Determine the [x, y] coordinate at the center of the cell enclosing the given text.  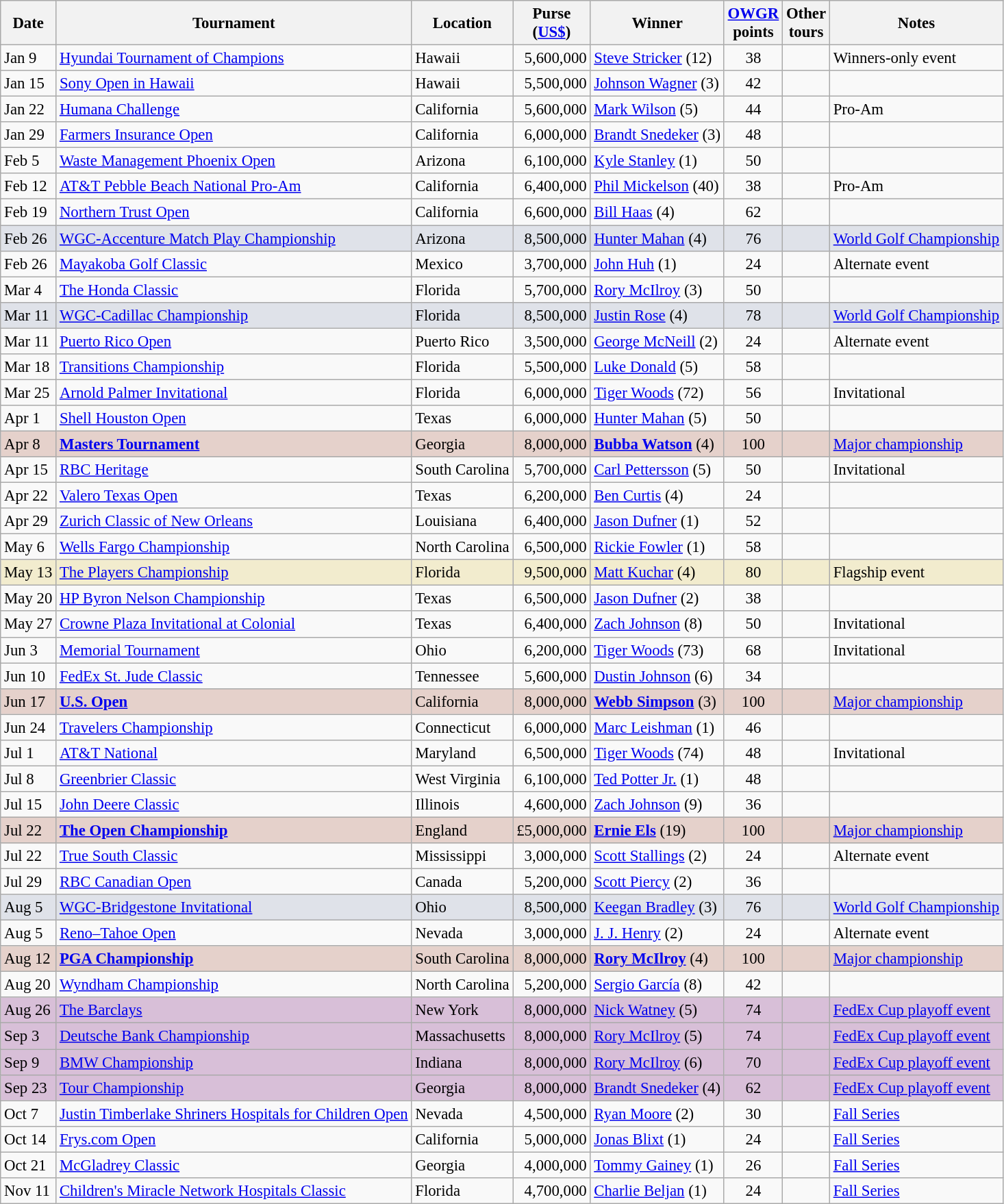
Feb 5 [29, 161]
Hyundai Tournament of Champions [234, 58]
Deutsche Bank Championship [234, 1036]
Illinois [462, 805]
Apr 29 [29, 521]
78 [753, 315]
New York [462, 1010]
George McNeill (2) [657, 341]
£5,000,000 [552, 830]
Reno–Tahoe Open [234, 933]
Winners-only event [916, 58]
Tour Championship [234, 1088]
Travelers Championship [234, 727]
PGA Championship [234, 959]
Jul 15 [29, 805]
May 6 [29, 547]
WGC-Cadillac Championship [234, 315]
Jun 3 [29, 650]
Justin Timberlake Shriners Hospitals for Children Open [234, 1114]
England [462, 830]
Rickie Fowler (1) [657, 547]
John Huh (1) [657, 264]
Massachusetts [462, 1036]
Hunter Mahan (5) [657, 418]
May 27 [29, 625]
Rory McIlroy (3) [657, 290]
Wyndham Championship [234, 985]
Rory McIlroy (4) [657, 959]
Jun 24 [29, 727]
Arnold Palmer Invitational [234, 392]
Jan 29 [29, 135]
34 [753, 676]
Frys.com Open [234, 1139]
52 [753, 521]
Zurich Classic of New Orleans [234, 521]
Masters Tournament [234, 444]
Jason Dufner (1) [657, 521]
Tournament [234, 23]
Marc Leishman (1) [657, 727]
Matt Kuchar (4) [657, 573]
Sergio García (8) [657, 985]
West Virginia [462, 779]
Aug 26 [29, 1010]
4,000,000 [552, 1165]
Charlie Beljan (1) [657, 1191]
Nick Watney (5) [657, 1010]
Mark Wilson (5) [657, 110]
Jonas Blixt (1) [657, 1139]
RBC Canadian Open [234, 882]
WGC-Accenture Match Play Championship [234, 238]
Maryland [462, 753]
Apr 8 [29, 444]
Tommy Gainey (1) [657, 1165]
The Players Championship [234, 573]
Farmers Insurance Open [234, 135]
Purse(US$) [552, 23]
Bill Haas (4) [657, 212]
Winner [657, 23]
Mar 18 [29, 367]
Ryan Moore (2) [657, 1114]
Apr 22 [29, 496]
Webb Simpson (3) [657, 701]
Mar 25 [29, 392]
AT&T National [234, 753]
26 [753, 1165]
Oct 21 [29, 1165]
Rory McIlroy (5) [657, 1036]
Zach Johnson (8) [657, 625]
Luke Donald (5) [657, 367]
6,600,000 [552, 212]
Canada [462, 882]
Notes [916, 23]
Mexico [462, 264]
Sony Open in Hawaii [234, 84]
Oct 14 [29, 1139]
Mar 4 [29, 290]
John Deere Classic [234, 805]
Jan 15 [29, 84]
Hunter Mahan (4) [657, 238]
Mayakoba Golf Classic [234, 264]
4,700,000 [552, 1191]
Memorial Tournament [234, 650]
Feb 12 [29, 187]
4,600,000 [552, 805]
May 13 [29, 573]
Steve Stricker (12) [657, 58]
4,500,000 [552, 1114]
Ted Potter Jr. (1) [657, 779]
Dustin Johnson (6) [657, 676]
Aug 20 [29, 985]
Jan 22 [29, 110]
5,000,000 [552, 1139]
Puerto Rico Open [234, 341]
Valero Texas Open [234, 496]
Othertours [807, 23]
Phil Mickelson (40) [657, 187]
Children's Miracle Network Hospitals Classic [234, 1191]
Nov 11 [29, 1191]
Date [29, 23]
True South Classic [234, 856]
Feb 19 [29, 212]
Rory McIlroy (6) [657, 1062]
RBC Heritage [234, 470]
WGC-Bridgestone Invitational [234, 907]
Keegan Bradley (3) [657, 907]
Apr 1 [29, 418]
The Honda Classic [234, 290]
70 [753, 1062]
3,500,000 [552, 341]
Justin Rose (4) [657, 315]
Tiger Woods (72) [657, 392]
Greenbrier Classic [234, 779]
J. J. Henry (2) [657, 933]
The Open Championship [234, 830]
Jason Dufner (2) [657, 599]
Mississippi [462, 856]
Humana Challenge [234, 110]
The Barclays [234, 1010]
May 20 [29, 599]
HP Byron Nelson Championship [234, 599]
McGladrey Classic [234, 1165]
Aug 12 [29, 959]
Apr 15 [29, 470]
44 [753, 110]
3,700,000 [552, 264]
Ernie Els (19) [657, 830]
Wells Fargo Championship [234, 547]
Jun 17 [29, 701]
OWGRpoints [753, 23]
68 [753, 650]
Waste Management Phoenix Open [234, 161]
U.S. Open [234, 701]
AT&T Pebble Beach National Pro-Am [234, 187]
Crowne Plaza Invitational at Colonial [234, 625]
Kyle Stanley (1) [657, 161]
Scott Piercy (2) [657, 882]
Ben Curtis (4) [657, 496]
Brandt Snedeker (4) [657, 1088]
Location [462, 23]
Zach Johnson (9) [657, 805]
Puerto Rico [462, 341]
FedEx St. Jude Classic [234, 676]
Sep 9 [29, 1062]
Tennessee [462, 676]
Sep 23 [29, 1088]
Tiger Woods (73) [657, 650]
9,500,000 [552, 573]
Carl Pettersson (5) [657, 470]
Jan 9 [29, 58]
Scott Stallings (2) [657, 856]
Flagship event [916, 573]
Jul 1 [29, 753]
56 [753, 392]
Bubba Watson (4) [657, 444]
Connecticut [462, 727]
Transitions Championship [234, 367]
Johnson Wagner (3) [657, 84]
Northern Trust Open [234, 212]
30 [753, 1114]
Jul 29 [29, 882]
Shell Houston Open [234, 418]
Tiger Woods (74) [657, 753]
Oct 7 [29, 1114]
Jun 10 [29, 676]
46 [753, 727]
Brandt Snedeker (3) [657, 135]
Indiana [462, 1062]
80 [753, 573]
BMW Championship [234, 1062]
Jul 8 [29, 779]
Sep 3 [29, 1036]
Louisiana [462, 521]
